Find where the given text appears and provide that cell's center as [X, Y] coordinate. 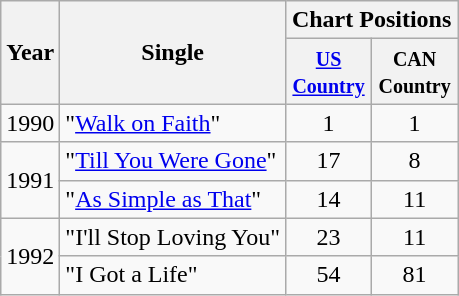
"Till You Were Gone" [173, 161]
1992 [30, 256]
81 [415, 275]
54 [329, 275]
14 [329, 199]
Year [30, 52]
"I Got a Life" [173, 275]
US Country [329, 72]
"As Simple as That" [173, 199]
1991 [30, 180]
1990 [30, 123]
CAN Country [415, 72]
Chart Positions [372, 20]
23 [329, 237]
17 [329, 161]
"I'll Stop Loving You" [173, 237]
8 [415, 161]
Single [173, 52]
"Walk on Faith" [173, 123]
